Find where the given text appears and provide that cell's center as (X, Y) coordinate. 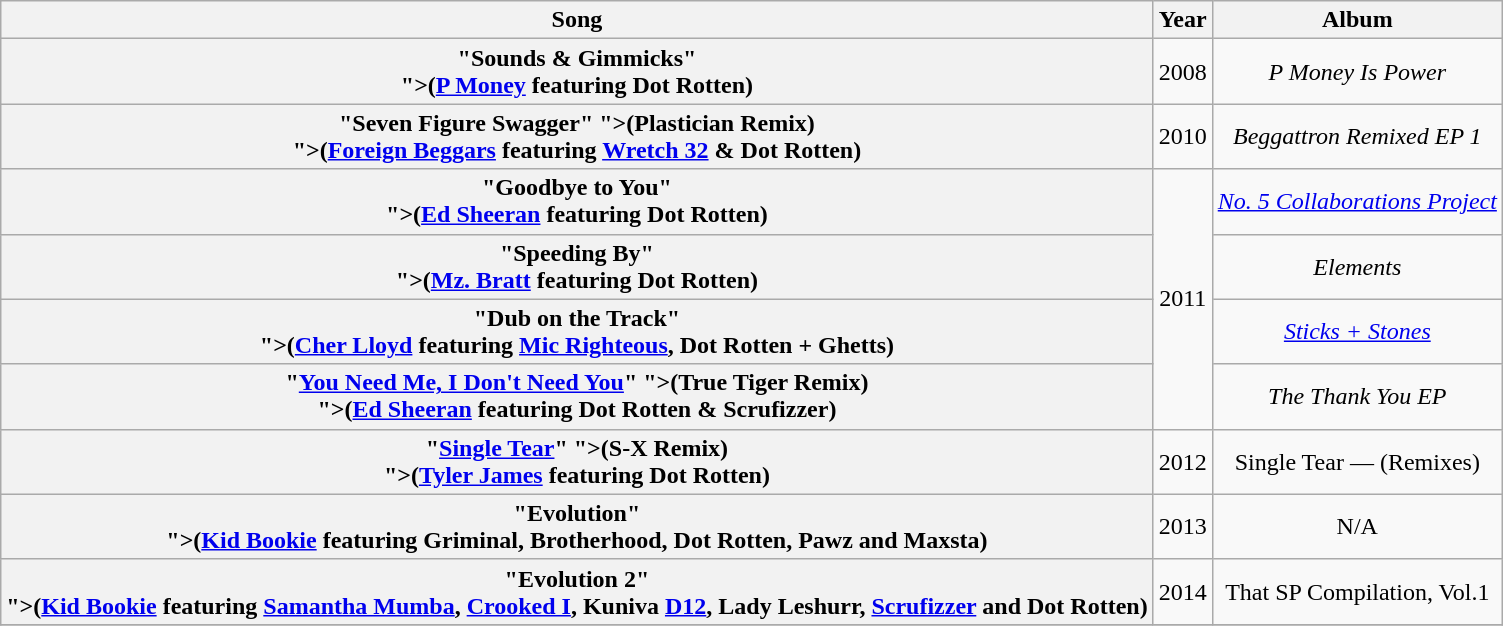
Beggattron Remixed EP 1 (1357, 136)
"Speeding By"">(Mz. Bratt featuring Dot Rotten) (577, 266)
Song (577, 20)
2013 (1182, 526)
Album (1357, 20)
"Seven Figure Swagger" ">(Plastician Remix)">(Foreign Beggars featuring Wretch 32 & Dot Rotten) (577, 136)
Elements (1357, 266)
"Dub on the Track"">(Cher Lloyd featuring Mic Righteous, Dot Rotten + Ghetts) (577, 332)
2012 (1182, 462)
The Thank You EP (1357, 396)
Year (1182, 20)
2008 (1182, 72)
2014 (1182, 592)
Single Tear — (Remixes) (1357, 462)
Sticks + Stones (1357, 332)
2010 (1182, 136)
"Sounds & Gimmicks"">(P Money featuring Dot Rotten) (577, 72)
P Money Is Power (1357, 72)
N/A (1357, 526)
"You Need Me, I Don't Need You" ">(True Tiger Remix)">(Ed Sheeran featuring Dot Rotten & Scrufizzer) (577, 396)
"Goodbye to You"">(Ed Sheeran featuring Dot Rotten) (577, 202)
"Single Tear" ">(S-X Remix)">(Tyler James featuring Dot Rotten) (577, 462)
"Evolution 2"">(Kid Bookie featuring Samantha Mumba, Crooked I, Kuniva D12, Lady Leshurr, Scrufizzer and Dot Rotten) (577, 592)
"Evolution"">(Kid Bookie featuring Griminal, Brotherhood, Dot Rotten, Pawz and Maxsta) (577, 526)
2011 (1182, 299)
No. 5 Collaborations Project (1357, 202)
That SP Compilation, Vol.1 (1357, 592)
